Provide the (x, y) coordinate of the cell's center where the given text is located.  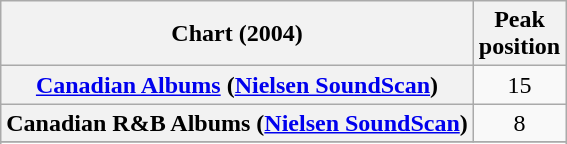
Canadian Albums (Nielsen SoundScan) (238, 85)
Peak position (519, 34)
Chart (2004) (238, 34)
15 (519, 85)
8 (519, 123)
Canadian R&B Albums (Nielsen SoundScan) (238, 123)
